Extract the (X, Y) coordinate from the center of the cell holding the provided text.  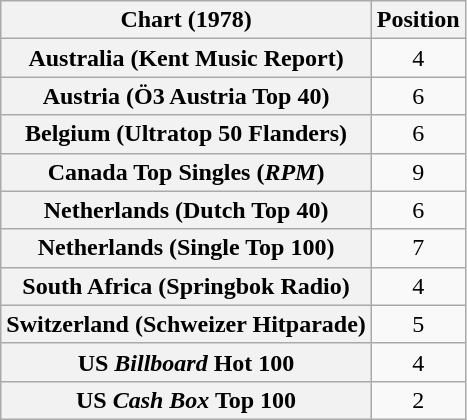
5 (418, 324)
Austria (Ö3 Austria Top 40) (186, 96)
Netherlands (Single Top 100) (186, 248)
Switzerland (Schweizer Hitparade) (186, 324)
US Billboard Hot 100 (186, 362)
Chart (1978) (186, 20)
Australia (Kent Music Report) (186, 58)
Belgium (Ultratop 50 Flanders) (186, 134)
7 (418, 248)
South Africa (Springbok Radio) (186, 286)
Canada Top Singles (RPM) (186, 172)
9 (418, 172)
2 (418, 400)
US Cash Box Top 100 (186, 400)
Position (418, 20)
Netherlands (Dutch Top 40) (186, 210)
